Find where the given text appears and provide that cell's center as [x, y] coordinate. 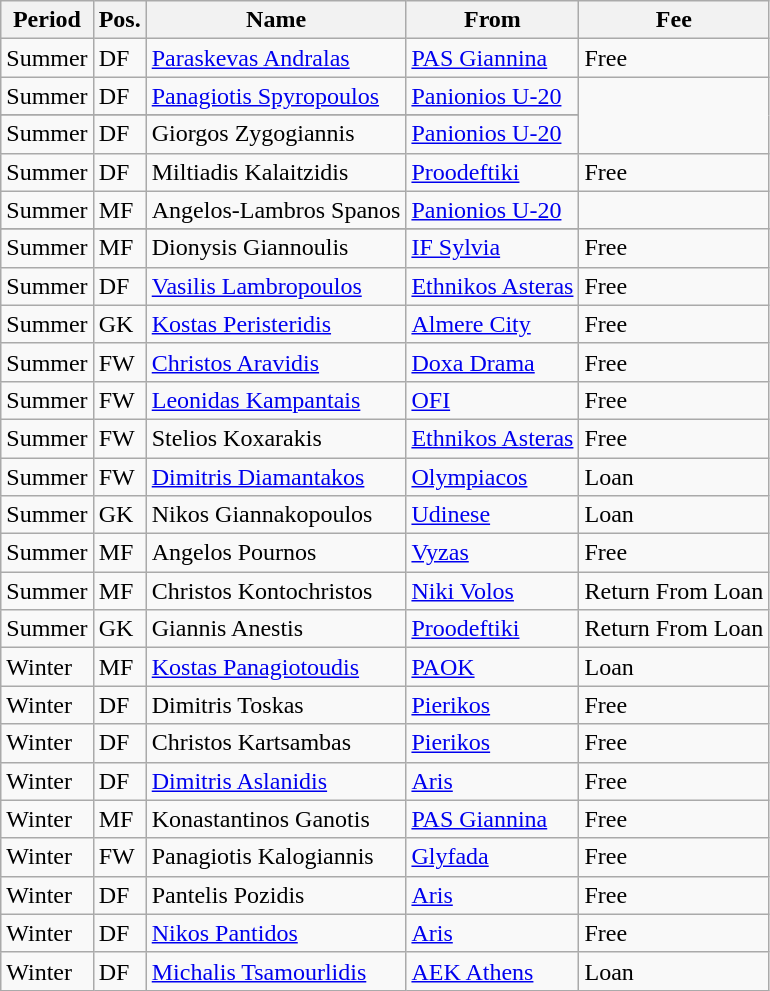
Christos Kontochristos [276, 591]
Kostas Peristeridis [276, 324]
Miltiadis Kalaitzidis [276, 172]
Giannis Anestis [276, 629]
Kostas Panagiotoudis [276, 667]
Dimitris Aslanidis [276, 781]
IF Sylvia [492, 248]
Olympiacos [492, 477]
Period [47, 20]
Fee [674, 20]
Glyfada [492, 857]
From [492, 20]
Doxa Drama [492, 362]
Panagiotis Kalogiannis [276, 857]
Leonidas Kampantais [276, 400]
Konastantinos Ganotis [276, 819]
Giorgos Zygogiannis [276, 134]
Christos Aravidis [276, 362]
Nikos Pantidos [276, 933]
Pos. [120, 20]
Almere City [492, 324]
Stelios Koxarakis [276, 438]
Dionysis Giannoulis [276, 248]
Dimitris Diamantakos [276, 477]
Paraskevas Andralas [276, 58]
Udinese [492, 515]
Nikos Giannakopoulos [276, 515]
Vasilis Lambropoulos [276, 286]
Niki Volos [492, 591]
Panagiotis Spyropoulos [276, 96]
AEK Athens [492, 971]
OFI [492, 400]
Dimitris Toskas [276, 705]
Angelos Pournos [276, 553]
Angelos-Lambros Spanos [276, 210]
PAOK [492, 667]
Vyzas [492, 553]
Name [276, 20]
Christos Kartsambas [276, 743]
Michalis Tsamourlidis [276, 971]
Pantelis Pozidis [276, 895]
